Determine the [X, Y] coordinate at the center of the cell enclosing the given text.  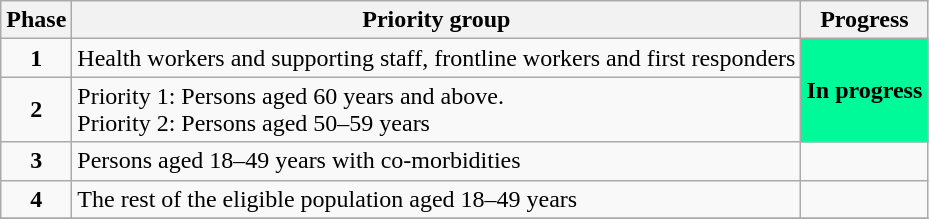
Persons aged 18–49 years with co-morbidities [436, 161]
3 [36, 161]
4 [36, 199]
2 [36, 110]
Priority 1: Persons aged 60 years and above. Priority 2: Persons aged 50–59 years [436, 110]
In progress [864, 90]
Progress [864, 20]
The rest of the eligible population aged 18–49 years [436, 199]
Phase [36, 20]
Priority group [436, 20]
1 [36, 58]
Health workers and supporting staff, frontline workers and first responders [436, 58]
